Identify which cell holds the provided text, then report its (x, y) central coordinate. 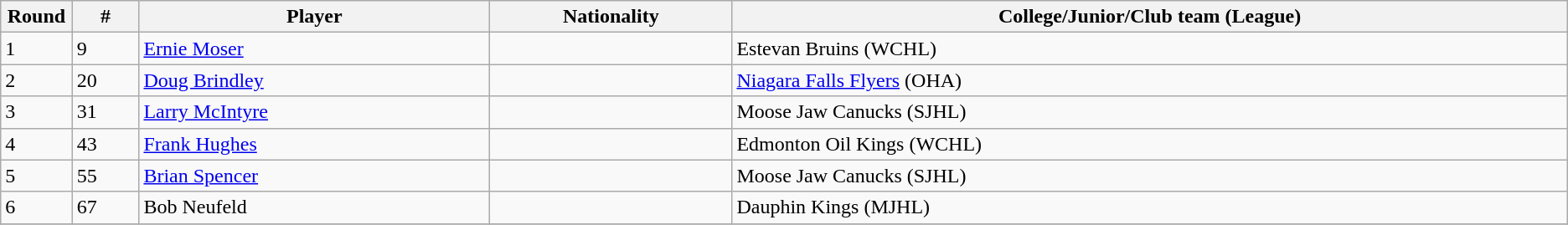
31 (106, 112)
Doug Brindley (315, 80)
College/Junior/Club team (League) (1149, 17)
Dauphin Kings (MJHL) (1149, 207)
Edmonton Oil Kings (WCHL) (1149, 144)
43 (106, 144)
6 (37, 207)
3 (37, 112)
1 (37, 49)
20 (106, 80)
Nationality (611, 17)
Larry McIntyre (315, 112)
Estevan Bruins (WCHL) (1149, 49)
Ernie Moser (315, 49)
Player (315, 17)
55 (106, 176)
5 (37, 176)
9 (106, 49)
67 (106, 207)
Round (37, 17)
Frank Hughes (315, 144)
Bob Neufeld (315, 207)
2 (37, 80)
Niagara Falls Flyers (OHA) (1149, 80)
# (106, 17)
4 (37, 144)
Brian Spencer (315, 176)
